Find where the given text appears and provide that cell's center as (X, Y) coordinate. 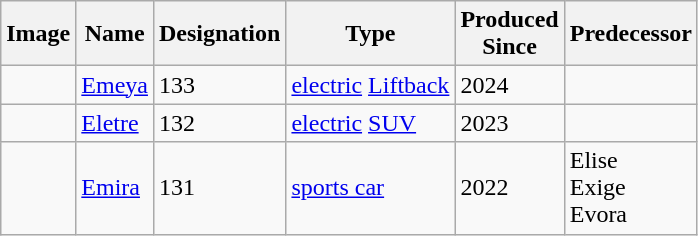
132 (219, 123)
EliseExigeEvora (630, 188)
electric SUV (370, 123)
Designation (219, 34)
131 (219, 188)
Name (115, 34)
133 (219, 85)
Emeya (115, 85)
Image (38, 34)
Type (370, 34)
sports car (370, 188)
2022 (510, 188)
Predecessor (630, 34)
Emira (115, 188)
electric Liftback (370, 85)
2024 (510, 85)
ProducedSince (510, 34)
2023 (510, 123)
Eletre (115, 123)
